Provide the [X, Y] coordinate of the cell's center where the given text is located.  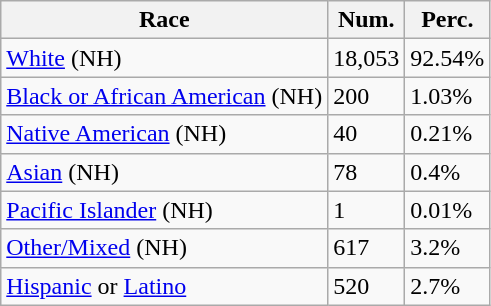
1 [366, 210]
Race [164, 20]
0.21% [448, 134]
78 [366, 172]
Other/Mixed (NH) [164, 248]
92.54% [448, 58]
Native American (NH) [164, 134]
White (NH) [164, 58]
2.7% [448, 286]
18,053 [366, 58]
Hispanic or Latino [164, 286]
200 [366, 96]
Num. [366, 20]
3.2% [448, 248]
Asian (NH) [164, 172]
Black or African American (NH) [164, 96]
Perc. [448, 20]
0.01% [448, 210]
Pacific Islander (NH) [164, 210]
520 [366, 286]
617 [366, 248]
0.4% [448, 172]
1.03% [448, 96]
40 [366, 134]
